Scan for the cell matching the given text and deliver its (x, y) coordinate at center. 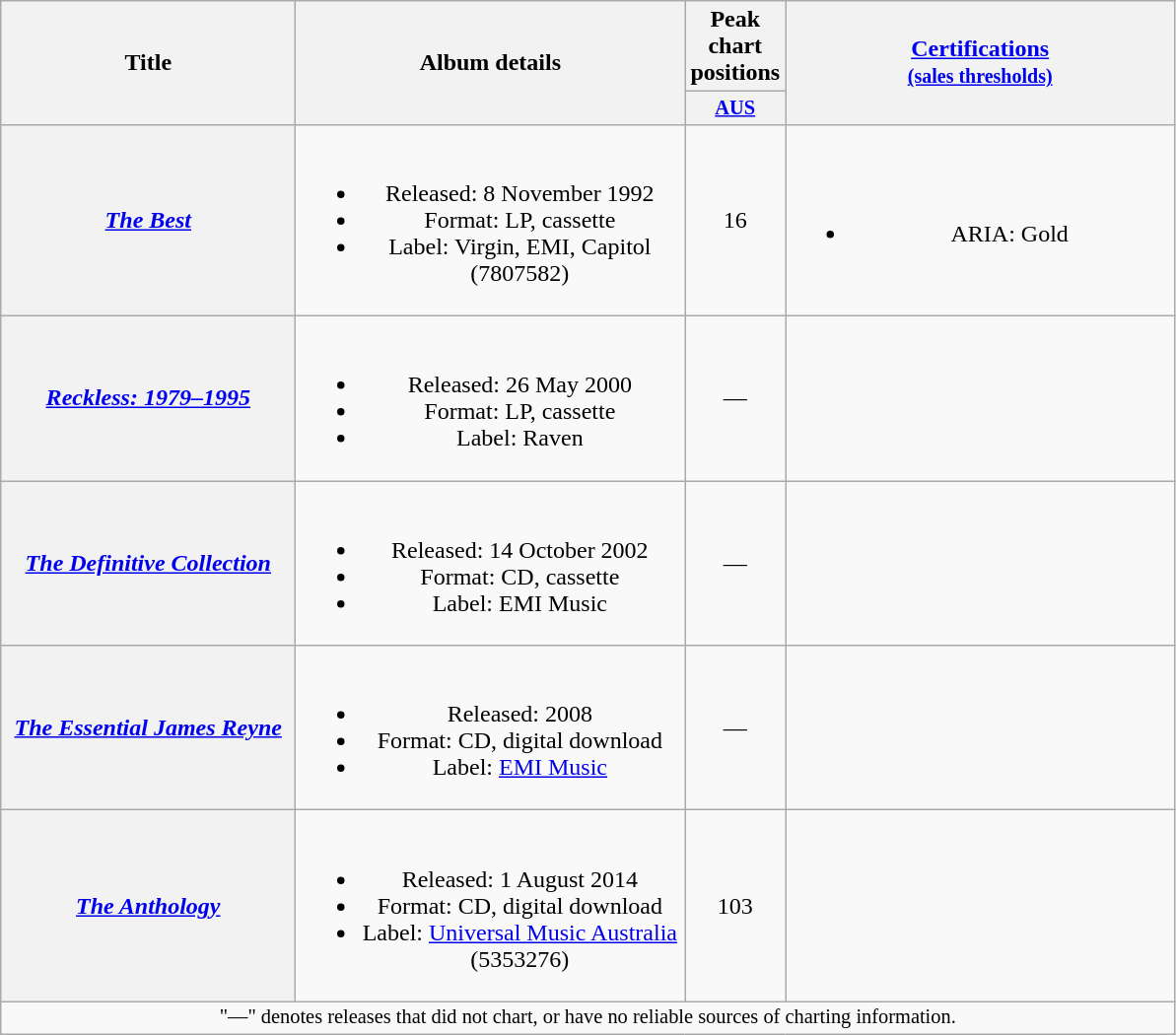
Peak chart positions (735, 46)
Title (148, 63)
AUS (735, 108)
Released: 2008Format: CD, digital downloadLabel: EMI Music (491, 727)
Certifications(sales thresholds) (980, 63)
The Best (148, 220)
Album details (491, 63)
ARIA: Gold (980, 220)
The Definitive Collection (148, 564)
"—" denotes releases that did not chart, or have no reliable sources of charting information. (588, 1018)
Released: 26 May 2000Format: LP, cassetteLabel: Raven (491, 398)
The Anthology (148, 906)
Released: 1 August 2014Format: CD, digital downloadLabel: Universal Music Australia (5353276) (491, 906)
103 (735, 906)
The Essential James Reyne (148, 727)
Released: 14 October 2002Format: CD, cassetteLabel: EMI Music (491, 564)
Reckless: 1979–1995 (148, 398)
Released: 8 November 1992Format: LP, cassetteLabel: Virgin, EMI, Capitol (7807582) (491, 220)
16 (735, 220)
